From the cell containing the given text, extract its center point as [x, y] coordinate. 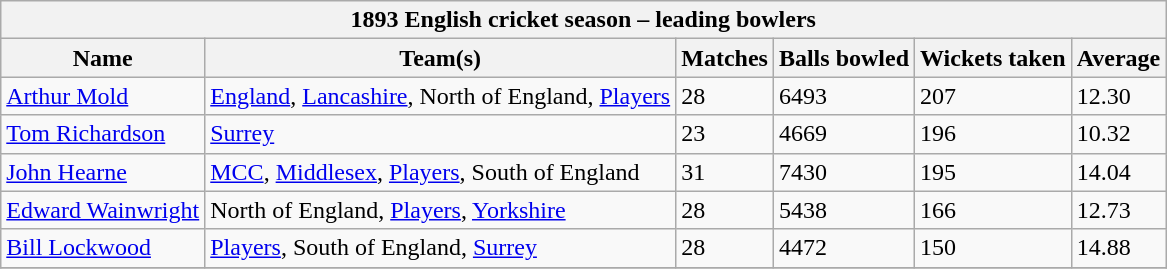
Wickets taken [994, 58]
Players, South of England, Surrey [440, 248]
5438 [844, 210]
Arthur Mold [103, 96]
1893 English cricket season – leading bowlers [584, 20]
195 [994, 172]
31 [725, 172]
6493 [844, 96]
150 [994, 248]
Tom Richardson [103, 134]
166 [994, 210]
14.04 [1118, 172]
Balls bowled [844, 58]
10.32 [1118, 134]
Average [1118, 58]
12.30 [1118, 96]
4472 [844, 248]
207 [994, 96]
23 [725, 134]
4669 [844, 134]
14.88 [1118, 248]
12.73 [1118, 210]
Team(s) [440, 58]
MCC, Middlesex, Players, South of England [440, 172]
Edward Wainwright [103, 210]
John Hearne [103, 172]
England, Lancashire, North of England, Players [440, 96]
196 [994, 134]
Matches [725, 58]
7430 [844, 172]
Surrey [440, 134]
Bill Lockwood [103, 248]
North of England, Players, Yorkshire [440, 210]
Name [103, 58]
